Find where the given text appears and provide that cell's center as (x, y) coordinate. 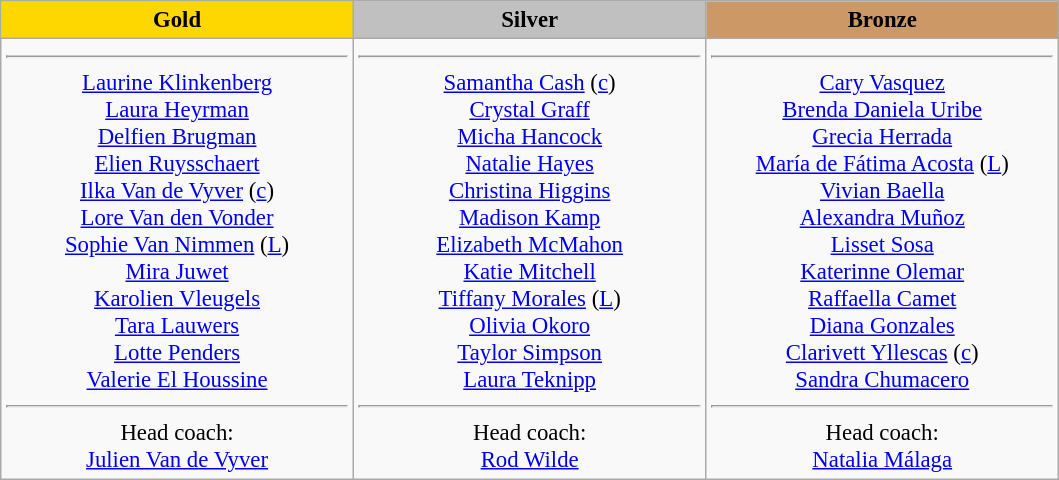
Bronze (882, 20)
Gold (178, 20)
Silver (530, 20)
